Scan for the cell matching the given text and deliver its [x, y] coordinate at center. 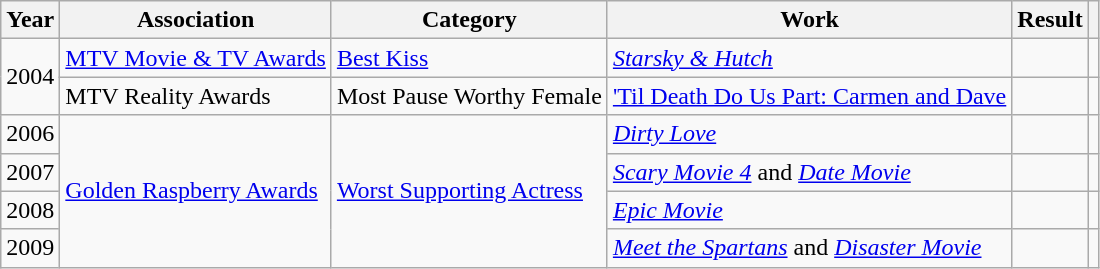
Category [469, 20]
Worst Supporting Actress [469, 191]
Work [809, 20]
Golden Raspberry Awards [196, 191]
Dirty Love [809, 134]
MTV Reality Awards [196, 96]
Association [196, 20]
2008 [30, 210]
Meet the Spartans and Disaster Movie [809, 248]
MTV Movie & TV Awards [196, 58]
2007 [30, 172]
Epic Movie [809, 210]
2009 [30, 248]
Result [1050, 20]
Year [30, 20]
2004 [30, 77]
Starsky & Hutch [809, 58]
2006 [30, 134]
'Til Death Do Us Part: Carmen and Dave [809, 96]
Most Pause Worthy Female [469, 96]
Scary Movie 4 and Date Movie [809, 172]
Best Kiss [469, 58]
